Return (x, y) of the center of cell containing provided text 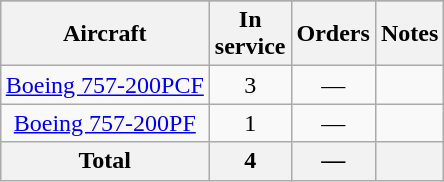
Notes (409, 34)
Boeing 757-200PF (104, 123)
4 (250, 161)
Boeing 757-200PCF (104, 85)
In service (250, 34)
Orders (333, 34)
1 (250, 123)
Total (104, 161)
Aircraft (104, 34)
3 (250, 85)
